From the cell containing the given text, extract its center point as (x, y) coordinate. 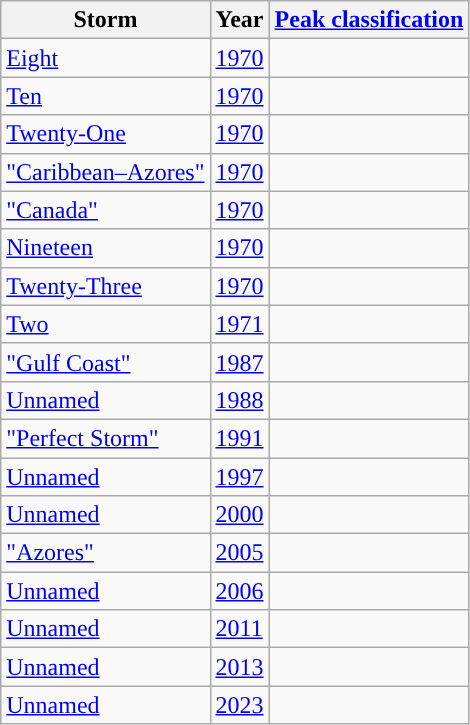
"Gulf Coast" (106, 362)
Peak classification (369, 20)
Two (106, 324)
Twenty-Three (106, 286)
Year (240, 20)
1988 (240, 400)
2013 (240, 667)
"Canada" (106, 210)
Ten (106, 96)
1987 (240, 362)
1997 (240, 477)
Twenty-One (106, 134)
"Perfect Storm" (106, 438)
2000 (240, 515)
1991 (240, 438)
Eight (106, 58)
2006 (240, 591)
Nineteen (106, 248)
1971 (240, 324)
2005 (240, 553)
"Azores" (106, 553)
"Caribbean–Azores" (106, 172)
2023 (240, 705)
Storm (106, 20)
2011 (240, 629)
